Provide the [x, y] coordinate of the cell's center where the given text is located.  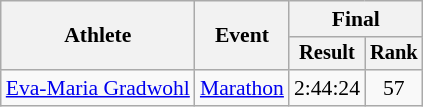
57 [394, 88]
Eva-Maria Gradwohl [98, 88]
Event [242, 36]
2:44:24 [327, 88]
Marathon [242, 88]
Athlete [98, 36]
Rank [394, 54]
Result [327, 54]
Final [356, 19]
